Search for the cell housing the specified text and yield its (X, Y) center coordinate. 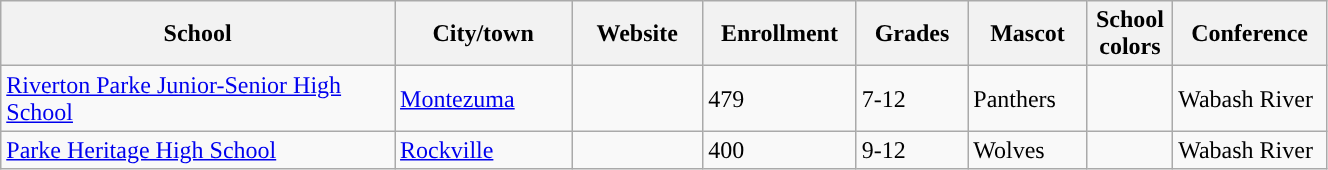
Montezuma (484, 98)
9-12 (912, 150)
479 (780, 98)
Rockville (484, 150)
School colors (1130, 34)
Grades (912, 34)
Parke Heritage High School (198, 150)
Conference (1250, 34)
Riverton Parke Junior-Senior High School (198, 98)
Mascot (1028, 34)
Enrollment (780, 34)
Website (638, 34)
School (198, 34)
Panthers (1028, 98)
Wolves (1028, 150)
7-12 (912, 98)
400 (780, 150)
City/town (484, 34)
